Detect which cell encompasses the target text, then output its [X, Y] center coordinate. 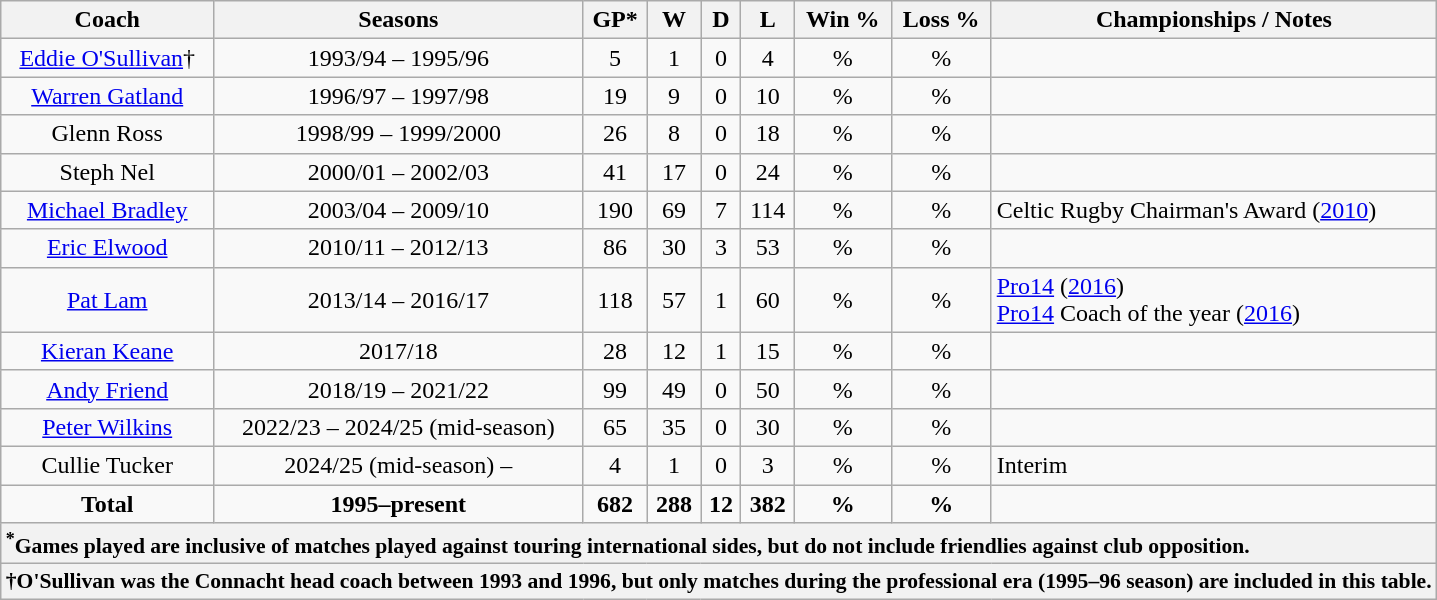
10 [768, 96]
5 [615, 58]
Eric Elwood [108, 248]
Steph Nel [108, 172]
Warren Gatland [108, 96]
57 [674, 300]
Peter Wilkins [108, 427]
9 [674, 96]
2022/23 – 2024/25 (mid-season) [398, 427]
86 [615, 248]
118 [615, 300]
GP* [615, 20]
Championships / Notes [1214, 20]
682 [615, 503]
7 [721, 210]
2003/04 – 2009/10 [398, 210]
49 [674, 389]
Andy Friend [108, 389]
L [768, 20]
W [674, 20]
2013/14 – 2016/17 [398, 300]
Coach [108, 20]
Pro14 (2016) Pro14 Coach of the year (2016) [1214, 300]
26 [615, 134]
2010/11 – 2012/13 [398, 248]
Pat Lam [108, 300]
Celtic Rugby Chairman's Award (2010) [1214, 210]
53 [768, 248]
65 [615, 427]
35 [674, 427]
69 [674, 210]
19 [615, 96]
15 [768, 351]
Kieran Keane [108, 351]
28 [615, 351]
190 [615, 210]
288 [674, 503]
1993/94 – 1995/96 [398, 58]
41 [615, 172]
Seasons [398, 20]
Interim [1214, 465]
Total [108, 503]
8 [674, 134]
24 [768, 172]
Win % [844, 20]
Loss % [941, 20]
2018/19 – 2021/22 [398, 389]
D [721, 20]
382 [768, 503]
60 [768, 300]
18 [768, 134]
Eddie O'Sullivan† [108, 58]
2024/25 (mid-season) – [398, 465]
2017/18 [398, 351]
Michael Bradley [108, 210]
Cullie Tucker [108, 465]
17 [674, 172]
114 [768, 210]
2000/01 – 2002/03 [398, 172]
*Games played are inclusive of matches played against touring international sides, but do not include friendlies against club opposition. [719, 544]
1996/97 – 1997/98 [398, 96]
Glenn Ross [108, 134]
1998/99 – 1999/2000 [398, 134]
99 [615, 389]
50 [768, 389]
1995–present [398, 503]
